Identify which cell holds the provided text, then report its [X, Y] central coordinate. 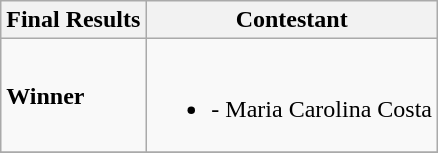
Final Results [74, 20]
Contestant [292, 20]
- Maria Carolina Costa [292, 96]
Winner [74, 96]
